Scan for the cell matching the given text and deliver its [x, y] coordinate at center. 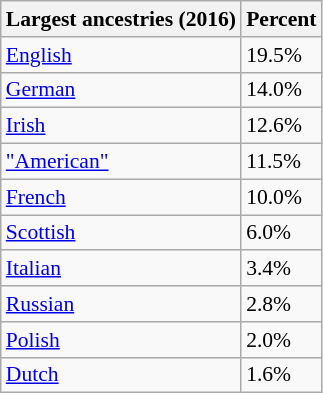
10.0% [281, 197]
Scottish [121, 233]
19.5% [281, 55]
Irish [121, 126]
1.6% [281, 375]
Percent [281, 19]
Polish [121, 340]
Russian [121, 304]
Italian [121, 269]
11.5% [281, 162]
12.6% [281, 126]
Largest ancestries (2016) [121, 19]
2.0% [281, 340]
English [121, 55]
German [121, 90]
"American" [121, 162]
Dutch [121, 375]
2.8% [281, 304]
6.0% [281, 233]
14.0% [281, 90]
French [121, 197]
3.4% [281, 269]
